Output the [x, y] coordinate of the center of the cell containing the given text.  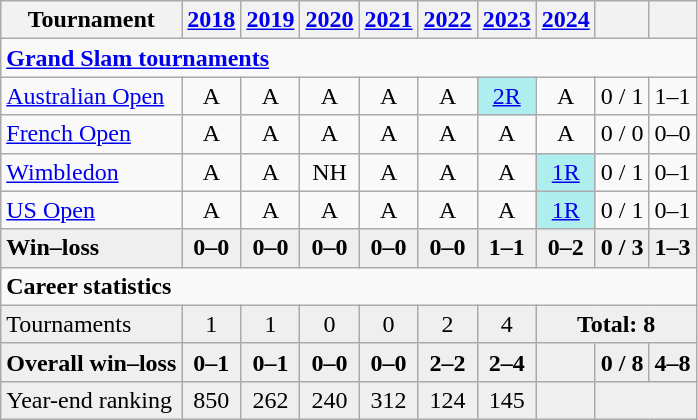
4–8 [672, 362]
Overall win–loss [92, 362]
2–4 [506, 362]
Australian Open [92, 96]
2021 [388, 20]
Grand Slam tournaments [348, 58]
Year-end ranking [92, 400]
Tournament [92, 20]
Total: 8 [616, 324]
Career statistics [348, 286]
1–3 [672, 248]
Win–loss [92, 248]
US Open [92, 210]
2020 [330, 20]
2019 [270, 20]
French Open [92, 134]
Tournaments [92, 324]
240 [330, 400]
2018 [212, 20]
2R [506, 96]
0 / 0 [622, 134]
312 [388, 400]
NH [330, 172]
0–2 [566, 248]
4 [506, 324]
145 [506, 400]
262 [270, 400]
2022 [448, 20]
2024 [566, 20]
Wimbledon [92, 172]
2023 [506, 20]
2 [448, 324]
2–2 [448, 362]
0 / 3 [622, 248]
0 / 8 [622, 362]
124 [448, 400]
850 [212, 400]
